Locate the cell with the specified text and output its [X, Y] center coordinate. 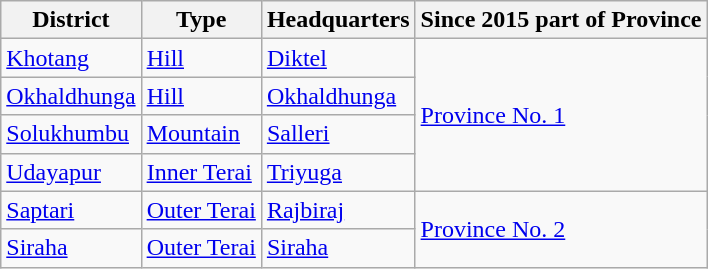
Saptari [71, 210]
Rajbiraj [338, 210]
Mountain [201, 134]
Headquarters [338, 20]
Khotang [71, 58]
Since 2015 part of Province [561, 20]
Solukhumbu [71, 134]
Diktel [338, 58]
Salleri [338, 134]
Udayapur [71, 172]
Inner Terai [201, 172]
Province No. 1 [561, 115]
Type [201, 20]
Triyuga [338, 172]
District [71, 20]
Province No. 2 [561, 229]
